Locate the cell with the specified text and output its [x, y] center coordinate. 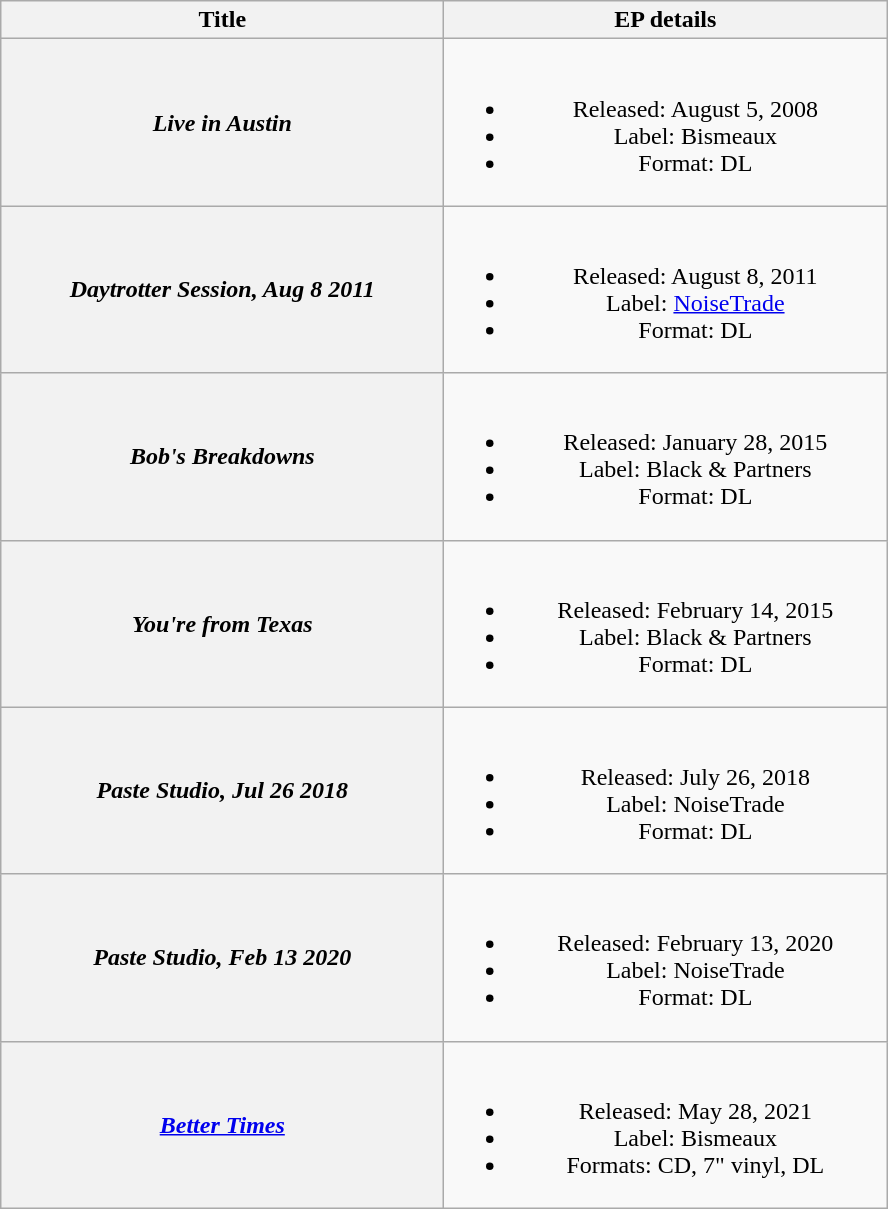
EP details [666, 20]
Title [222, 20]
Released: February 14, 2015Label: Black & PartnersFormat: DL [666, 624]
Released: January 28, 2015Label: Black & PartnersFormat: DL [666, 456]
Released: August 8, 2011Label: NoiseTradeFormat: DL [666, 290]
Daytrotter Session, Aug 8 2011 [222, 290]
Bob's Breakdowns [222, 456]
Paste Studio, Jul 26 2018 [222, 790]
You're from Texas [222, 624]
Better Times [222, 1124]
Paste Studio, Feb 13 2020 [222, 958]
Released: July 26, 2018Label: NoiseTradeFormat: DL [666, 790]
Released: May 28, 2021Label: BismeauxFormats: CD, 7" vinyl, DL [666, 1124]
Live in Austin [222, 122]
Released: February 13, 2020Label: NoiseTradeFormat: DL [666, 958]
Released: August 5, 2008Label: BismeauxFormat: DL [666, 122]
